Locate the cell with the specified text and output its (X, Y) center coordinate. 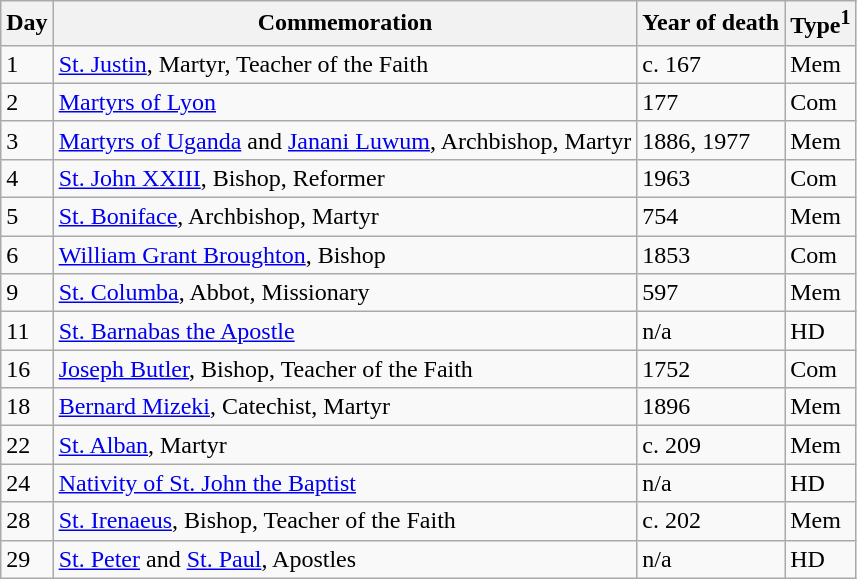
1 (27, 64)
2 (27, 102)
St. Peter and St. Paul, Apostles (345, 559)
28 (27, 521)
St. Columba, Abbot, Missionary (345, 293)
1752 (711, 369)
St. Justin, Martyr, Teacher of the Faith (345, 64)
c. 167 (711, 64)
24 (27, 483)
5 (27, 217)
Martyrs of Uganda and Janani Luwum, Archbishop, Martyr (345, 140)
11 (27, 331)
1896 (711, 407)
29 (27, 559)
Joseph Butler, Bishop, Teacher of the Faith (345, 369)
Type1 (820, 24)
16 (27, 369)
St. John XXIII, Bishop, Reformer (345, 178)
St. Barnabas the Apostle (345, 331)
1853 (711, 255)
c. 202 (711, 521)
Bernard Mizeki, Catechist, Martyr (345, 407)
Year of death (711, 24)
Nativity of St. John the Baptist (345, 483)
754 (711, 217)
Day (27, 24)
4 (27, 178)
1963 (711, 178)
St. Alban, Martyr (345, 445)
St. Boniface, Archbishop, Martyr (345, 217)
William Grant Broughton, Bishop (345, 255)
c. 209 (711, 445)
St. Irenaeus, Bishop, Teacher of the Faith (345, 521)
6 (27, 255)
Commemoration (345, 24)
18 (27, 407)
177 (711, 102)
Martyrs of Lyon (345, 102)
22 (27, 445)
3 (27, 140)
1886, 1977 (711, 140)
9 (27, 293)
597 (711, 293)
